Extract the (x, y) coordinate from the center of the cell holding the provided text.  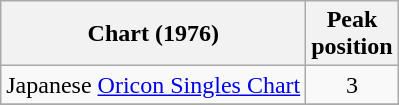
Chart (1976) (154, 34)
Japanese Oricon Singles Chart (154, 85)
Peakposition (352, 34)
3 (352, 85)
